Extract the (x, y) coordinate from the center of the cell holding the provided text.  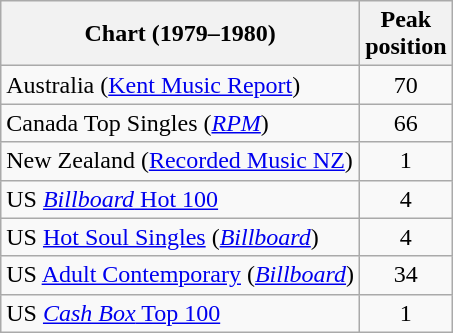
34 (406, 275)
Canada Top Singles (RPM) (180, 123)
US Billboard Hot 100 (180, 199)
Peakposition (406, 34)
Australia (Kent Music Report) (180, 85)
New Zealand (Recorded Music NZ) (180, 161)
US Cash Box Top 100 (180, 313)
US Hot Soul Singles (Billboard) (180, 237)
Chart (1979–1980) (180, 34)
66 (406, 123)
70 (406, 85)
US Adult Contemporary (Billboard) (180, 275)
